Identify which cell holds the provided text, then report its (x, y) central coordinate. 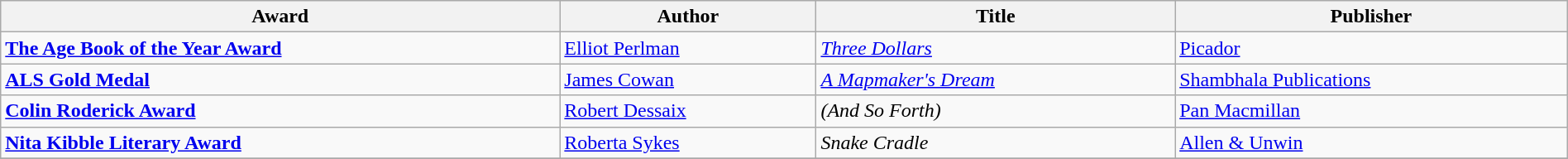
Allen & Unwin (1371, 142)
Colin Roderick Award (280, 111)
Roberta Sykes (688, 142)
Pan Macmillan (1371, 111)
Shambhala Publications (1371, 79)
A Mapmaker's Dream (996, 79)
Nita Kibble Literary Award (280, 142)
The Age Book of the Year Award (280, 48)
Title (996, 17)
James Cowan (688, 79)
Author (688, 17)
Award (280, 17)
ALS Gold Medal (280, 79)
Publisher (1371, 17)
Snake Cradle (996, 142)
Robert Dessaix (688, 111)
Elliot Perlman (688, 48)
Three Dollars (996, 48)
(And So Forth) (996, 111)
Picador (1371, 48)
